Return the [X, Y] coordinate for the center point of the cell that contains the specified text.  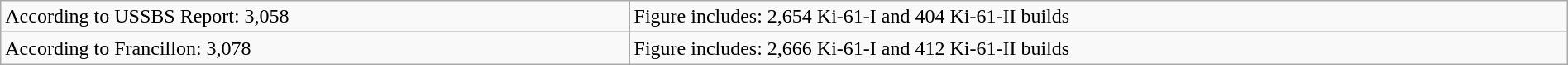
According to USSBS Report: 3,058 [315, 17]
Figure includes: 2,654 Ki-61-I and 404 Ki-61-II builds [1098, 17]
According to Francillon: 3,078 [315, 48]
Figure includes: 2,666 Ki-61-I and 412 Ki-61-II builds [1098, 48]
